Extract the [x, y] coordinate from the center of the cell holding the provided text.  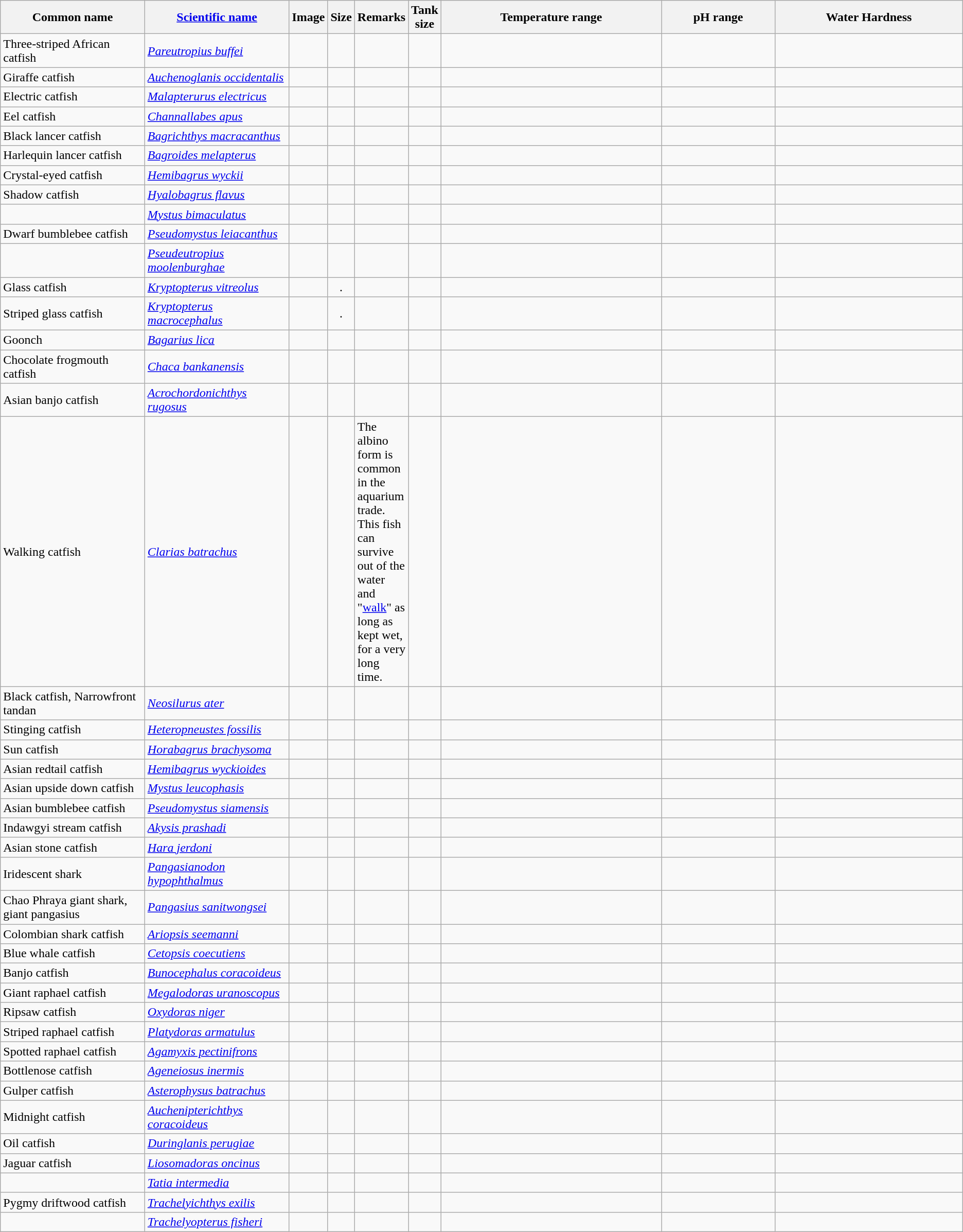
Harlequin lancer catfish [73, 155]
Giraffe catfish [73, 77]
Asian bumblebee catfish [73, 808]
Sun catfish [73, 749]
Common name [73, 17]
Tank size [425, 17]
Heteropneustes fossilis [217, 730]
Mystus leucophasis [217, 788]
Spotted raphael catfish [73, 1051]
Indawgyi stream catfish [73, 828]
Oil catfish [73, 1143]
Malapterurus electricus [217, 97]
Asian redtail catfish [73, 769]
Stinging catfish [73, 730]
Goonch [73, 340]
Neosilurus ater [217, 703]
Horabagrus brachysoma [217, 749]
Duringlanis perugiae [217, 1143]
Black catfish, Narrowfront tandan [73, 703]
Channallabes apus [217, 116]
Trachelyopterus fisheri [217, 1222]
Banjo catfish [73, 973]
Cetopsis coecutiens [217, 954]
Bagarius lica [217, 340]
Bagrichthys macracanthus [217, 136]
Asian banjo catfish [73, 400]
Mystus bimaculatus [217, 214]
Bagroides melapterus [217, 155]
Walking catfish [73, 552]
Asian upside down catfish [73, 788]
Pangasianodon hypophthalmus [217, 874]
Electric catfish [73, 97]
Crystal-eyed catfish [73, 175]
Dwarf bumblebee catfish [73, 234]
Hemibagrus wyckioides [217, 769]
Auchenoglanis occidentalis [217, 77]
The albino form is common in the aquarium trade. This fish can survive out of the water and "walk" as long as kept wet, for a very long time. [381, 552]
Oxydoras niger [217, 1012]
Glass catfish [73, 287]
Midnight catfish [73, 1117]
Liosomadoras oncinus [217, 1163]
Jaguar catfish [73, 1163]
Pseudomystus leiacanthus [217, 234]
Platydoras armatulus [217, 1032]
Pygmy driftwood catfish [73, 1202]
Agamyxis pectinifrons [217, 1051]
Image [309, 17]
Gulper catfish [73, 1090]
Ariopsis seemanni [217, 934]
Bottlenose catfish [73, 1071]
Pseudeutropius moolenburghae [217, 260]
Ageneiosus inermis [217, 1071]
Three-striped African catfish [73, 50]
Kryptopterus vitreolus [217, 287]
Hyalobagrus flavus [217, 195]
Chao Phraya giant shark, giant pangasius [73, 907]
Colombian shark catfish [73, 934]
Blue whale catfish [73, 954]
Temperature range [551, 17]
Striped raphael catfish [73, 1032]
Eel catfish [73, 116]
Kryptopterus macrocephalus [217, 314]
Pareutropius buffei [217, 50]
Hemibagrus wyckii [217, 175]
Tatia intermedia [217, 1183]
Chocolate frogmouth catfish [73, 366]
pH range [718, 17]
Acrochordonichthys rugosus [217, 400]
Remarks [381, 17]
Size [341, 17]
Black lancer catfish [73, 136]
Chaca bankanensis [217, 366]
Scientific name [217, 17]
Pangasius sanitwongsei [217, 907]
Iridescent shark [73, 874]
Pseudomystus siamensis [217, 808]
Striped glass catfish [73, 314]
Megalodoras uranoscopus [217, 993]
Trachelyichthys exilis [217, 1202]
Asian stone catfish [73, 847]
Asterophysus batrachus [217, 1090]
Giant raphael catfish [73, 993]
Shadow catfish [73, 195]
Ripsaw catfish [73, 1012]
Water Hardness [868, 17]
Auchenipterichthys coracoideus [217, 1117]
Akysis prashadi [217, 828]
Bunocephalus coracoideus [217, 973]
Hara jerdoni [217, 847]
Clarias batrachus [217, 552]
